From the cell containing the given text, extract its center point as (X, Y) coordinate. 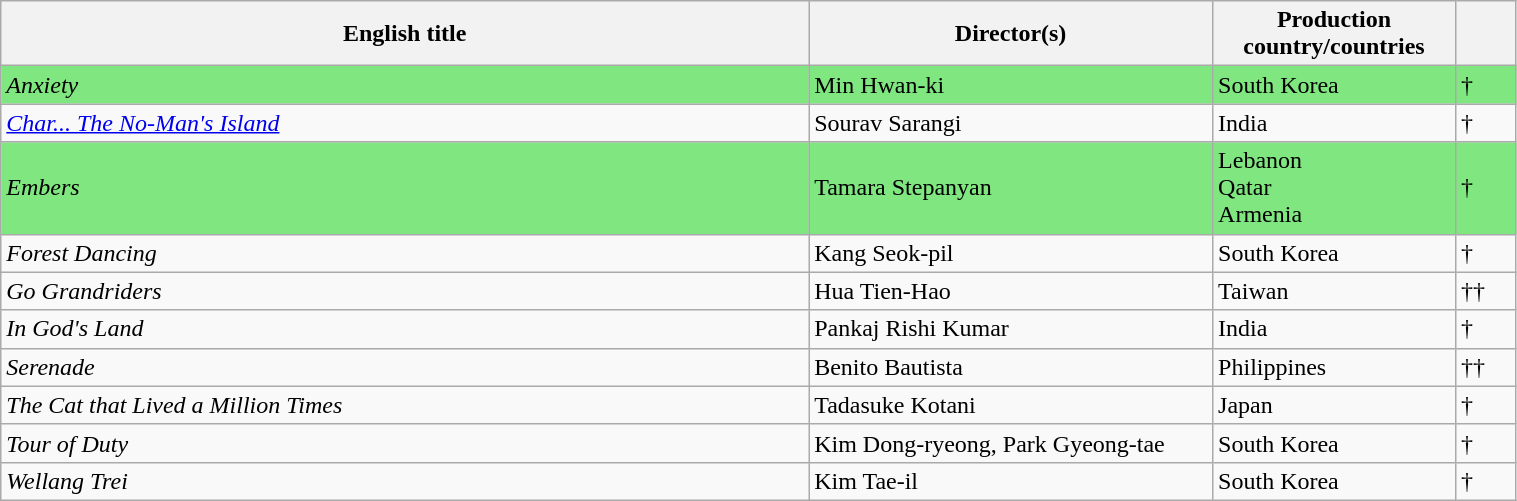
Min Hwan-ki (1011, 85)
The Cat that Lived a Million Times (405, 405)
LebanonQatarArmenia (1334, 188)
Philippines (1334, 367)
Embers (405, 188)
In God's Land (405, 329)
Japan (1334, 405)
English title (405, 34)
Tour of Duty (405, 443)
Kang Seok-pil (1011, 253)
Sourav Sarangi (1011, 123)
Benito Bautista (1011, 367)
Go Grandriders (405, 291)
Kim Tae-il (1011, 481)
Hua Tien-Hao (1011, 291)
Wellang Trei (405, 481)
Production country/countries (1334, 34)
Kim Dong-ryeong, Park Gyeong-tae (1011, 443)
Director(s) (1011, 34)
Serenade (405, 367)
Anxiety (405, 85)
Char... The No-Man's Island (405, 123)
Forest Dancing (405, 253)
Tadasuke Kotani (1011, 405)
Pankaj Rishi Kumar (1011, 329)
Tamara Stepanyan (1011, 188)
Taiwan (1334, 291)
